Locate the cell with the specified text and output its [x, y] center coordinate. 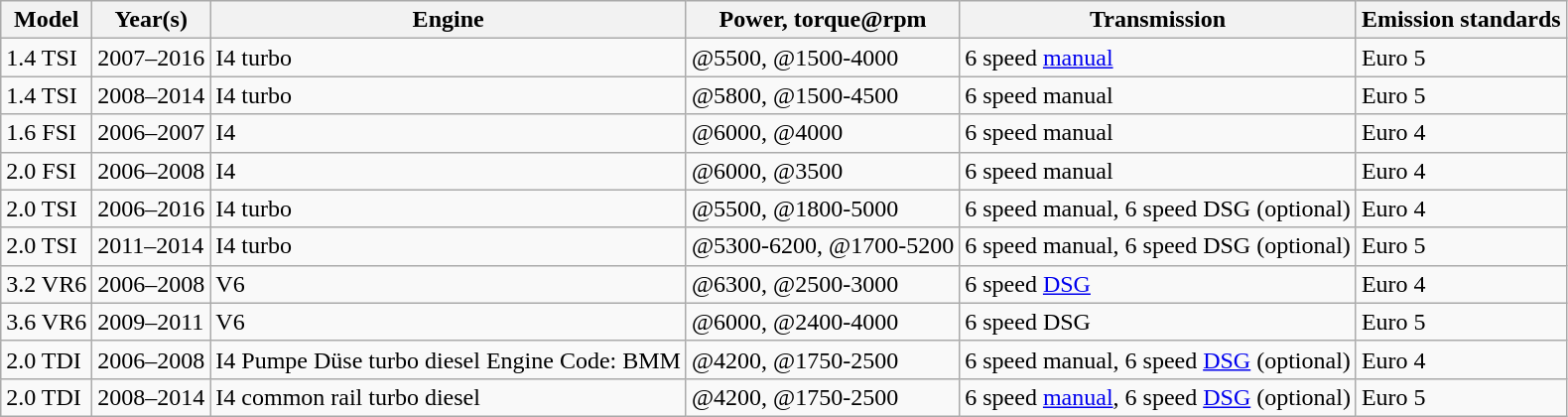
2009–2011 [151, 322]
1.6 FSI [47, 133]
@6000, @4000 [822, 133]
2006–2016 [151, 208]
Engine [449, 20]
Year(s) [151, 20]
3.6 VR6 [47, 322]
Transmission [1158, 20]
@6000, @3500 [822, 171]
Model [47, 20]
Emission standards [1461, 20]
I4 common rail turbo diesel [449, 397]
@6000, @2400-4000 [822, 322]
2006–2007 [151, 133]
Power, torque@rpm [822, 20]
@5800, @1500-4500 [822, 95]
2.0 FSI [47, 171]
2011–2014 [151, 246]
@5500, @1800-5000 [822, 208]
I4 Pumpe Düse turbo diesel Engine Code: BMM [449, 359]
3.2 VR6 [47, 284]
@5300-6200, @1700-5200 [822, 246]
@5500, @1500-4000 [822, 58]
@6300, @2500-3000 [822, 284]
2007–2016 [151, 58]
